Return [X, Y] of the center of cell containing provided text 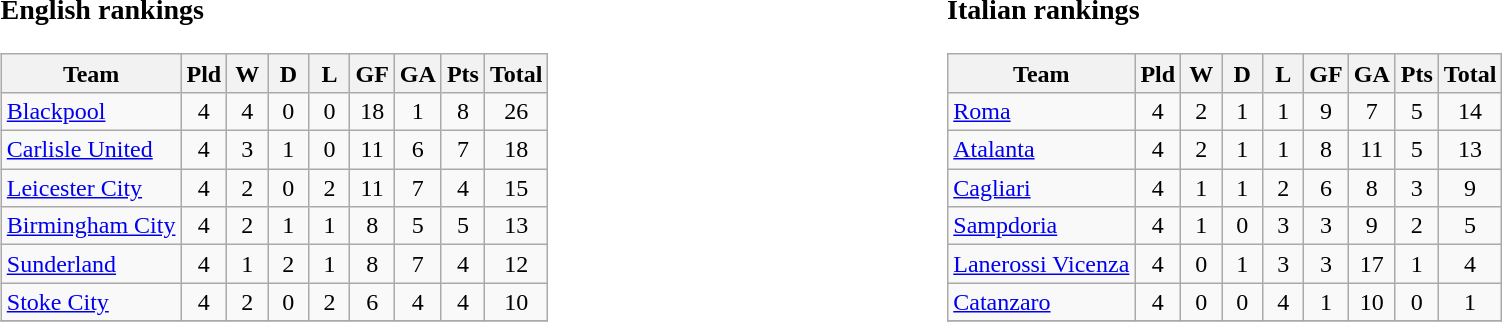
Stoke City [91, 302]
Carlisle United [91, 150]
Lanerossi Vicenza [1042, 264]
Birmingham City [91, 226]
15 [516, 188]
Sampdoria [1042, 226]
Leicester City [91, 188]
14 [1470, 111]
12 [516, 264]
Roma [1042, 111]
17 [1372, 264]
Blackpool [91, 111]
Cagliari [1042, 188]
Atalanta [1042, 150]
Catanzaro [1042, 302]
26 [516, 111]
Sunderland [91, 264]
